Pinpoint the cell where the given text exists, returning its (X, Y) midpoint coordinate. 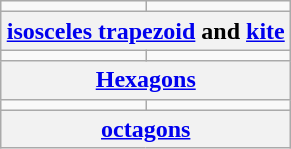
isosceles trapezoid and kite (146, 31)
octagons (146, 129)
Hexagons (146, 80)
